Identify which cell holds the provided text, then report its [x, y] central coordinate. 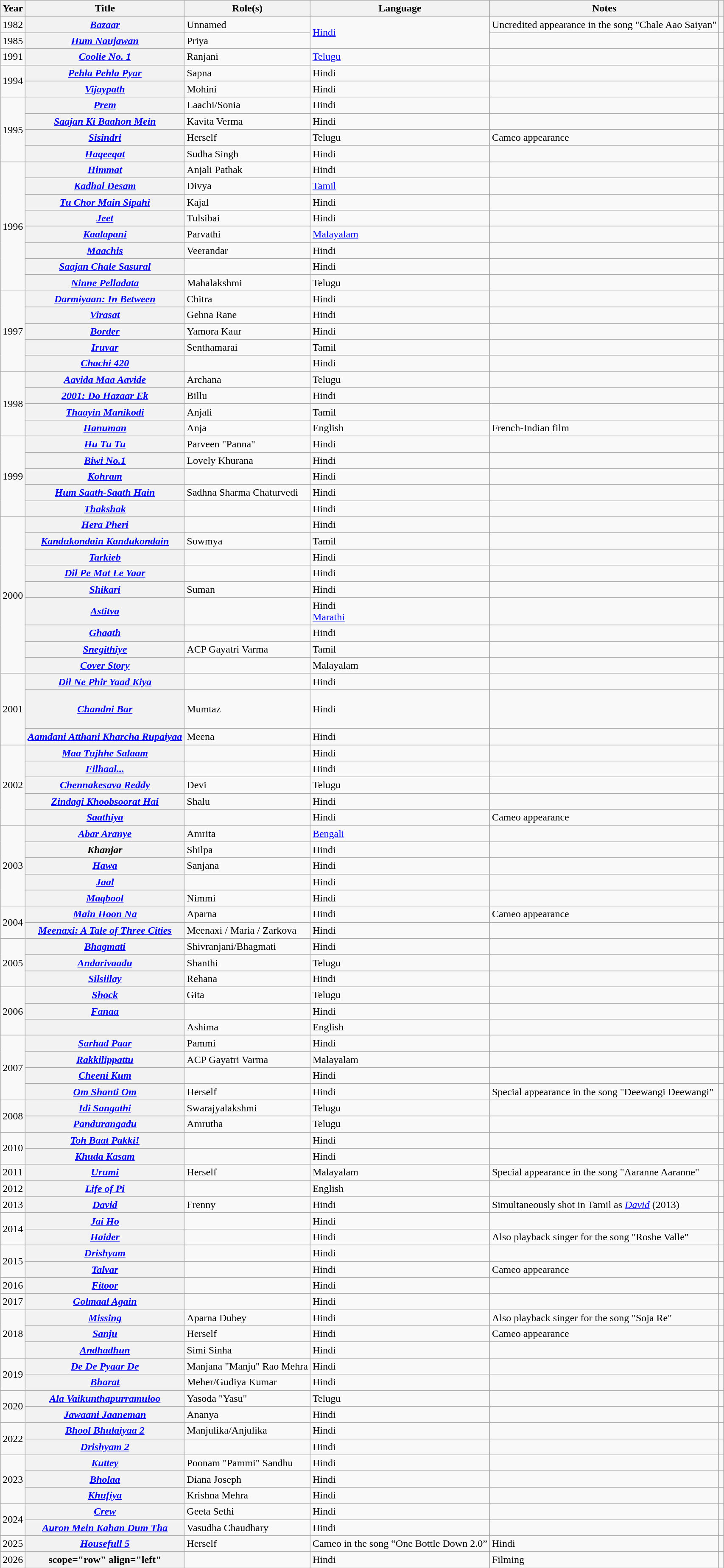
Bengali [400, 834]
Hum Saath-Saath Hain [105, 493]
Chachi 420 [105, 363]
Uncredited appearance in the song "Chale Aao Saiyan" [604, 25]
David [105, 1205]
2025 [13, 1544]
Chandni Bar [105, 709]
Housefull 5 [105, 1544]
Khuda Kasam [105, 1156]
Pandurangadu [105, 1124]
Bhool Bhulaiyaa 2 [105, 1431]
2005 [13, 963]
Snegithiye [105, 649]
Diana Joseph [248, 1479]
Virasat [105, 315]
Ashima [248, 1027]
1997 [13, 331]
Aavida Maa Aavide [105, 379]
Jeet [105, 218]
Himmat [105, 170]
Frenny [248, 1205]
Amrutha [248, 1124]
1994 [13, 81]
Meenaxi / Maria / Zarkova [248, 930]
2022 [13, 1439]
Pammi [248, 1043]
Prem [105, 105]
Meena [248, 737]
Priya [248, 41]
Divya [248, 186]
Bhagmati [105, 946]
Aparna Dubey [248, 1318]
Iruvar [105, 347]
Krishna Mehra [248, 1495]
2006 [13, 1011]
Manjulika/Anjulika [248, 1431]
2011 [13, 1172]
Vasudha Chaudhary [248, 1528]
1982 [13, 25]
Auron Mein Kahan Dum Tha [105, 1528]
HindiMarathi [400, 611]
Sadhna Sharma Chaturvedi [248, 493]
2017 [13, 1302]
2002 [13, 785]
Yasoda "Yasu" [248, 1398]
Biwi No.1 [105, 460]
Archana [248, 379]
Chitra [248, 299]
Shock [105, 995]
Urumi [105, 1172]
Cameo in the song “One Bottle Down 2.0” [400, 1544]
Saajan Chale Sasural [105, 267]
Bharat [105, 1382]
Filming [604, 1560]
Vijaypath [105, 89]
Drishyam [105, 1253]
Aamdani Atthani Kharcha Rupaiyaa [105, 737]
Anjali [248, 412]
Geeta Sethi [248, 1511]
Thaayin Manikodi [105, 412]
Bholaa [105, 1479]
Abar Aranye [105, 834]
Nimmi [248, 898]
Saathiya [105, 817]
Tarkieb [105, 557]
Hawa [105, 866]
Hanuman [105, 428]
2026 [13, 1560]
Pehla Pehla Pyar [105, 73]
2001 [13, 709]
Kajal [248, 202]
2010 [13, 1148]
Hum Naujawan [105, 41]
Rakkilippattu [105, 1060]
Kuttey [105, 1463]
Sowmya [248, 541]
Cover Story [105, 665]
Crew [105, 1511]
Mohini [248, 89]
Haider [105, 1237]
Kadhal Desam [105, 186]
1991 [13, 57]
Missing [105, 1318]
Year [13, 8]
Hu Tu Tu [105, 444]
Shivranjani/Bhagmati [248, 946]
Tu Chor Main Sipahi [105, 202]
1985 [13, 41]
2018 [13, 1334]
Main Hoon Na [105, 914]
Language [400, 8]
Notes [604, 8]
Special appearance in the song "Aaranne Aaranne" [604, 1172]
Laachi/Sonia [248, 105]
2024 [13, 1519]
Rehana [248, 979]
Gita [248, 995]
Mahalakshmi [248, 283]
2016 [13, 1286]
Drishyam 2 [105, 1447]
Dil Ne Phir Yaad Kiya [105, 681]
Anjali Pathak [248, 170]
Also playback singer for the song "Roshe Valle" [604, 1237]
Shanthi [248, 963]
2015 [13, 1261]
Kandukondain Kandukondain [105, 541]
2000 [13, 595]
Devi [248, 785]
Unnamed [248, 25]
Jai Ho [105, 1221]
Ala Vaikunthapurramuloo [105, 1398]
Sapna [248, 73]
2007 [13, 1068]
Ghaath [105, 633]
Sanjana [248, 866]
Cheeni Kum [105, 1076]
Khanjar [105, 850]
2023 [13, 1479]
Ananya [248, 1415]
Thakshak [105, 509]
Haqeeqat [105, 153]
Amrita [248, 834]
2019 [13, 1374]
Special appearance in the song "Deewangi Deewangi" [604, 1092]
2008 [13, 1116]
Senthamarai [248, 347]
Golmaal Again [105, 1302]
1998 [13, 404]
Veerandar [248, 251]
Life of Pi [105, 1189]
Meher/Gudiya Kumar [248, 1382]
Simi Sinha [248, 1350]
Shikari [105, 589]
Toh Baat Pakki! [105, 1140]
Sarhad Paar [105, 1043]
Shilpa [248, 850]
Yamora Kaur [248, 331]
Kohram [105, 477]
Chennakesava Reddy [105, 785]
1996 [13, 226]
Swarajyalakshmi [248, 1108]
scope="row" align="left" [105, 1560]
Filhaal... [105, 769]
Tulsibai [248, 218]
1995 [13, 129]
Jawaani Jaaneman [105, 1415]
Andhadhun [105, 1350]
2013 [13, 1205]
2003 [13, 866]
Darmiyaan: In Between [105, 299]
Meenaxi: A Tale of Three Cities [105, 930]
Sudha Singh [248, 153]
Role(s) [248, 8]
Manjana "Manju" Rao Mehra [248, 1366]
2001: Do Hazaar Ek [105, 396]
De De Pyaar De [105, 1366]
Jaal [105, 882]
Sisindri [105, 137]
Saajan Ki Baahon Mein [105, 121]
2012 [13, 1189]
Parvathi [248, 234]
Billu [248, 396]
Border [105, 331]
Ranjani [248, 57]
Talvar [105, 1269]
Poonam "Pammi" Sandhu [248, 1463]
Bazaar [105, 25]
Ninne Pelladata [105, 283]
Idi Sangathi [105, 1108]
Astitva [105, 611]
Khufiya [105, 1495]
2014 [13, 1229]
Parveen "Panna" [248, 444]
Fanaa [105, 1011]
Andarivaadu [105, 963]
2004 [13, 922]
Lovely Khurana [248, 460]
Anja [248, 428]
Simultaneously shot in Tamil as David (2013) [604, 1205]
1999 [13, 476]
Shalu [248, 801]
Aparna [248, 914]
Hera Pheri [105, 525]
Maa Tujhhe Salaam [105, 753]
Sanju [105, 1334]
Suman [248, 589]
Fitoor [105, 1286]
Maqbool [105, 898]
Mumtaz [248, 709]
2020 [13, 1406]
Maachis [105, 251]
Zindagi Khoobsoorat Hai [105, 801]
Gehna Rane [248, 315]
Kavita Verma [248, 121]
Also playback singer for the song "Soja Re" [604, 1318]
Title [105, 8]
Kaalapani [105, 234]
Om Shanti Om [105, 1092]
French-Indian film [604, 428]
Dil Pe Mat Le Yaar [105, 573]
Coolie No. 1 [105, 57]
Silsiilay [105, 979]
